Provide the [x, y] coordinate of the cell's center where the given text is located.  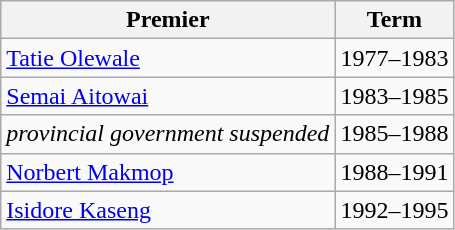
provincial government suspended [168, 134]
1985–1988 [394, 134]
1983–1985 [394, 96]
Term [394, 20]
Norbert Makmop [168, 172]
Tatie Olewale [168, 58]
Semai Aitowai [168, 96]
Isidore Kaseng [168, 210]
1977–1983 [394, 58]
1992–1995 [394, 210]
Premier [168, 20]
1988–1991 [394, 172]
